Determine the [X, Y] coordinate at the center of the cell enclosing the given text.  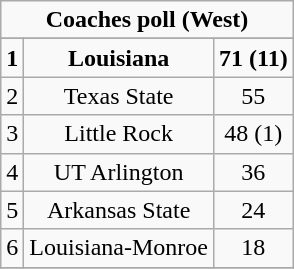
Arkansas State [119, 210]
Little Rock [119, 134]
5 [12, 210]
36 [253, 172]
1 [12, 58]
24 [253, 210]
Louisiana [119, 58]
55 [253, 96]
3 [12, 134]
71 (11) [253, 58]
UT Arlington [119, 172]
Louisiana-Monroe [119, 248]
18 [253, 248]
Coaches poll (West) [147, 20]
4 [12, 172]
48 (1) [253, 134]
2 [12, 96]
6 [12, 248]
Texas State [119, 96]
